Find where the given text appears and provide that cell's center as [x, y] coordinate. 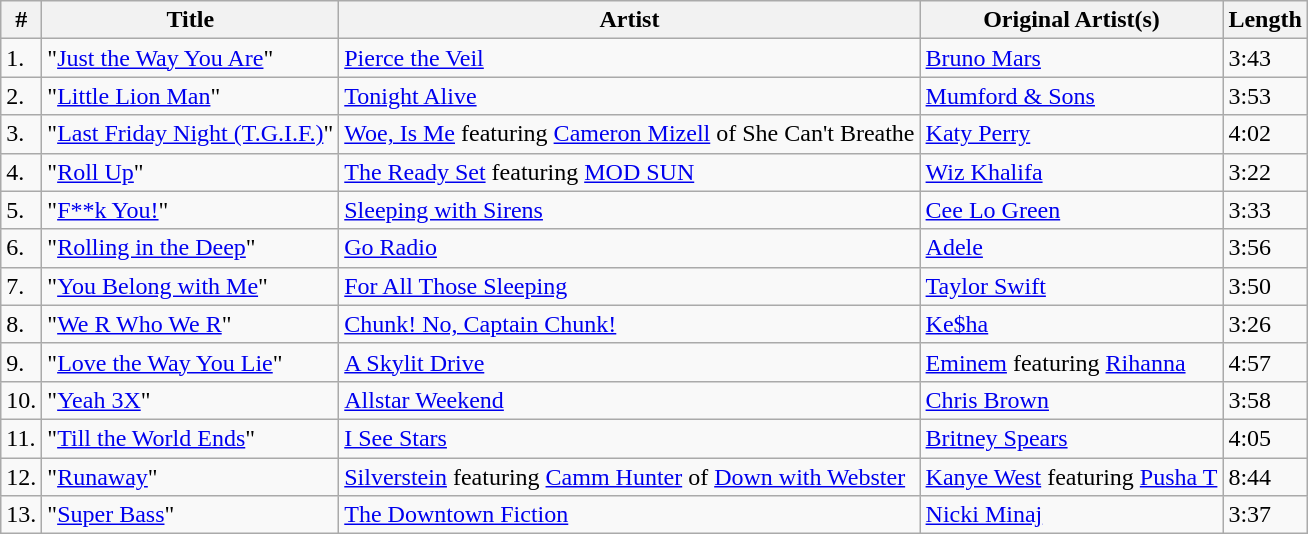
Length [1265, 20]
Go Radio [630, 248]
"Little Lion Man" [190, 96]
# [22, 20]
3:50 [1265, 286]
"You Belong with Me" [190, 286]
The Downtown Fiction [630, 515]
"Just the Way You Are" [190, 58]
Tonight Alive [630, 96]
3:43 [1265, 58]
For All Those Sleeping [630, 286]
Mumford & Sons [1072, 96]
3:22 [1265, 172]
10. [22, 400]
11. [22, 438]
2. [22, 96]
Chunk! No, Captain Chunk! [630, 324]
Original Artist(s) [1072, 20]
7. [22, 286]
The Ready Set featuring MOD SUN [630, 172]
1. [22, 58]
3:53 [1265, 96]
"We R Who We R" [190, 324]
Woe, Is Me featuring Cameron Mizell of She Can't Breathe [630, 134]
4:57 [1265, 362]
Katy Perry [1072, 134]
Wiz Khalifa [1072, 172]
"Super Bass" [190, 515]
Kanye West featuring Pusha T [1072, 477]
3:26 [1265, 324]
Taylor Swift [1072, 286]
13. [22, 515]
Adele [1072, 248]
4:02 [1265, 134]
6. [22, 248]
"Roll Up" [190, 172]
Chris Brown [1072, 400]
4:05 [1265, 438]
12. [22, 477]
Eminem featuring Rihanna [1072, 362]
Cee Lo Green [1072, 210]
3:33 [1265, 210]
4. [22, 172]
"F**k You!" [190, 210]
5. [22, 210]
Ke$ha [1072, 324]
"Rolling in the Deep" [190, 248]
Nicki Minaj [1072, 515]
"Till the World Ends" [190, 438]
"Yeah 3X" [190, 400]
Title [190, 20]
Pierce the Veil [630, 58]
Silverstein featuring Camm Hunter of Down with Webster [630, 477]
"Love the Way You Lie" [190, 362]
"Last Friday Night (T.G.I.F.)" [190, 134]
3. [22, 134]
A Skylit Drive [630, 362]
Bruno Mars [1072, 58]
3:58 [1265, 400]
3:56 [1265, 248]
Allstar Weekend [630, 400]
I See Stars [630, 438]
Sleeping with Sirens [630, 210]
3:37 [1265, 515]
Britney Spears [1072, 438]
"Runaway" [190, 477]
8. [22, 324]
Artist [630, 20]
9. [22, 362]
8:44 [1265, 477]
